From the cell containing the given text, extract its center point as (X, Y) coordinate. 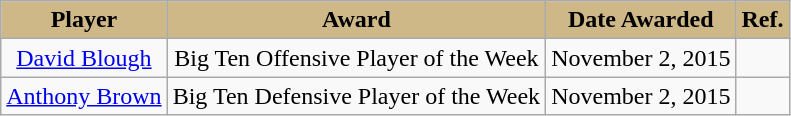
Anthony Brown (84, 96)
Player (84, 20)
Ref. (762, 20)
David Blough (84, 58)
Date Awarded (641, 20)
Big Ten Offensive Player of the Week (356, 58)
Big Ten Defensive Player of the Week (356, 96)
Award (356, 20)
